Output the (X, Y) coordinate of the center of the cell containing the given text.  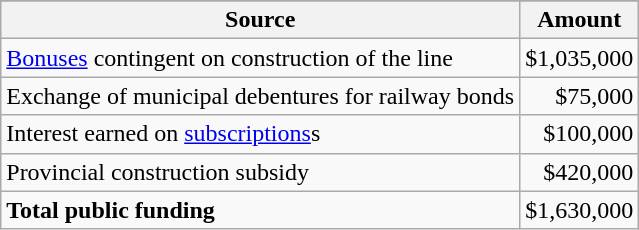
Provincial construction subsidy (260, 172)
$75,000 (580, 96)
Amount (580, 20)
Bonuses contingent on construction of the line (260, 58)
$1,035,000 (580, 58)
$1,630,000 (580, 210)
$100,000 (580, 134)
Interest earned on subscriptionss (260, 134)
Source (260, 20)
Total public funding (260, 210)
$420,000 (580, 172)
Exchange of municipal debentures for railway bonds (260, 96)
